Search for the cell housing the specified text and yield its (x, y) center coordinate. 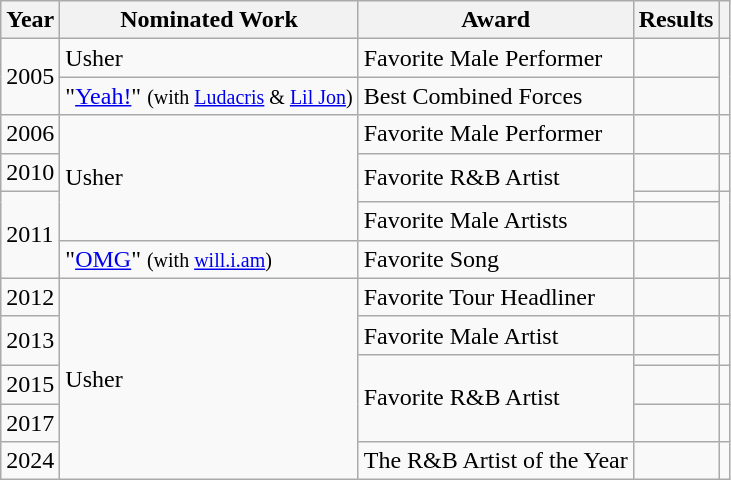
The R&B Artist of the Year (496, 461)
Favorite Male Artist (496, 335)
2012 (30, 297)
Year (30, 20)
2017 (30, 423)
Favorite Song (496, 259)
"OMG" (with will.i.am) (209, 259)
2024 (30, 461)
2013 (30, 340)
Results (676, 20)
Favorite Male Artists (496, 221)
2015 (30, 384)
Nominated Work (209, 20)
2005 (30, 77)
Favorite Tour Headliner (496, 297)
Award (496, 20)
2011 (30, 234)
2010 (30, 172)
2006 (30, 134)
Best Combined Forces (496, 96)
"Yeah!" (with Ludacris & Lil Jon) (209, 96)
